Determine the (X, Y) coordinate at the center of the cell enclosing the given text.  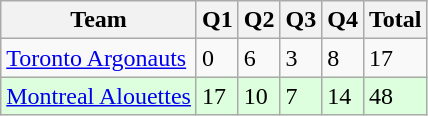
14 (343, 96)
6 (259, 58)
Total (395, 20)
Q1 (217, 20)
7 (301, 96)
Toronto Argonauts (99, 58)
Q2 (259, 20)
0 (217, 58)
10 (259, 96)
Q3 (301, 20)
3 (301, 58)
Team (99, 20)
8 (343, 58)
Q4 (343, 20)
48 (395, 96)
Montreal Alouettes (99, 96)
